Extract the (x, y) coordinate from the center of the cell holding the provided text.  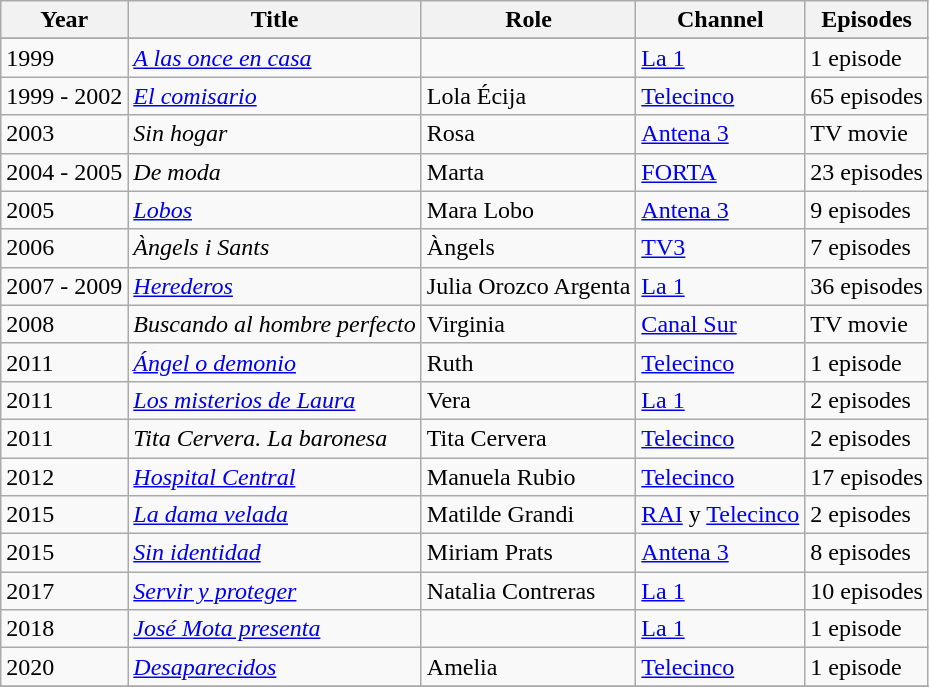
8 episodes (867, 553)
Marta (528, 172)
Tita Cervera (528, 438)
2017 (64, 591)
Los misterios de Laura (274, 400)
Hospital Central (274, 477)
17 episodes (867, 477)
Role (528, 20)
Desaparecidos (274, 667)
Year (64, 20)
Julia Orozco Argenta (528, 286)
José Mota presenta (274, 629)
Servir y proteger (274, 591)
23 episodes (867, 172)
TV3 (720, 248)
Manuela Rubio (528, 477)
2007 - 2009 (64, 286)
Title (274, 20)
2003 (64, 134)
La dama velada (274, 515)
Ángel o demonio (274, 362)
Herederos (274, 286)
Canal Sur (720, 324)
2018 (64, 629)
1999 - 2002 (64, 96)
1999 (64, 58)
2020 (64, 667)
2008 (64, 324)
7 episodes (867, 248)
Àngels (528, 248)
Lobos (274, 210)
2006 (64, 248)
Lola Écija (528, 96)
Natalia Contreras (528, 591)
Àngels i Sants (274, 248)
Episodes (867, 20)
Channel (720, 20)
36 episodes (867, 286)
Rosa (528, 134)
2004 - 2005 (64, 172)
Sin identidad (274, 553)
Virginia (528, 324)
2012 (64, 477)
Amelia (528, 667)
FORTA (720, 172)
A las once en casa (274, 58)
Tita Cervera. La baronesa (274, 438)
2005 (64, 210)
Ruth (528, 362)
El comisario (274, 96)
Vera (528, 400)
9 episodes (867, 210)
65 episodes (867, 96)
Miriam Prats (528, 553)
Buscando al hombre perfecto (274, 324)
Sin hogar (274, 134)
De moda (274, 172)
10 episodes (867, 591)
RAI y Telecinco (720, 515)
Matilde Grandi (528, 515)
Mara Lobo (528, 210)
